For the text-containing cell, return its midpoint in (X, Y) coordinate format. 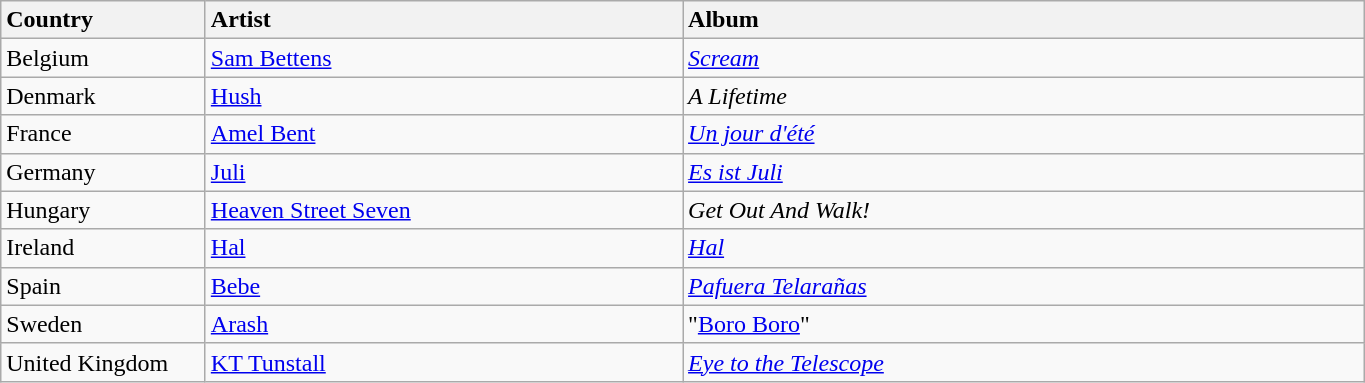
United Kingdom (104, 362)
KT Tunstall (444, 362)
Artist (444, 20)
Heaven Street Seven (444, 210)
Denmark (104, 96)
Get Out And Walk! (1024, 210)
Sam Bettens (444, 58)
Germany (104, 172)
Country (104, 20)
Un jour d'été (1024, 134)
Belgium (104, 58)
Hungary (104, 210)
Amel Bent (444, 134)
Juli (444, 172)
Hush (444, 96)
Eye to the Telescope (1024, 362)
France (104, 134)
Scream (1024, 58)
Arash (444, 324)
Ireland (104, 248)
"Boro Boro" (1024, 324)
Es ist Juli (1024, 172)
A Lifetime (1024, 96)
Bebe (444, 286)
Spain (104, 286)
Sweden (104, 324)
Pafuera Telarañas (1024, 286)
Album (1024, 20)
